Determine the (X, Y) coordinate at the center of the cell enclosing the given text.  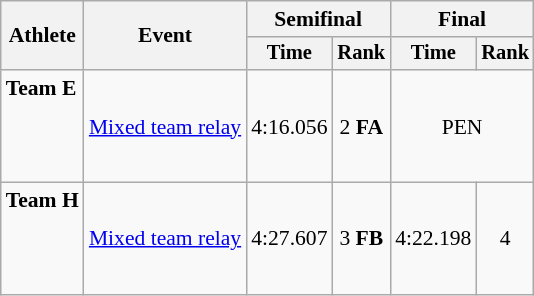
3 FB (362, 239)
Event (165, 36)
4:22.198 (433, 239)
Team H (42, 239)
Team E (42, 126)
Final (462, 19)
4:27.607 (289, 239)
2 FA (362, 126)
Semifinal (318, 19)
4 (505, 239)
4:16.056 (289, 126)
Athlete (42, 36)
PEN (462, 126)
